Find where the given text appears and provide that cell's center as [X, Y] coordinate. 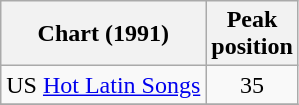
Chart (1991) [104, 34]
US Hot Latin Songs [104, 85]
35 [252, 85]
Peakposition [252, 34]
